Return (X, Y) of the center of cell containing provided text 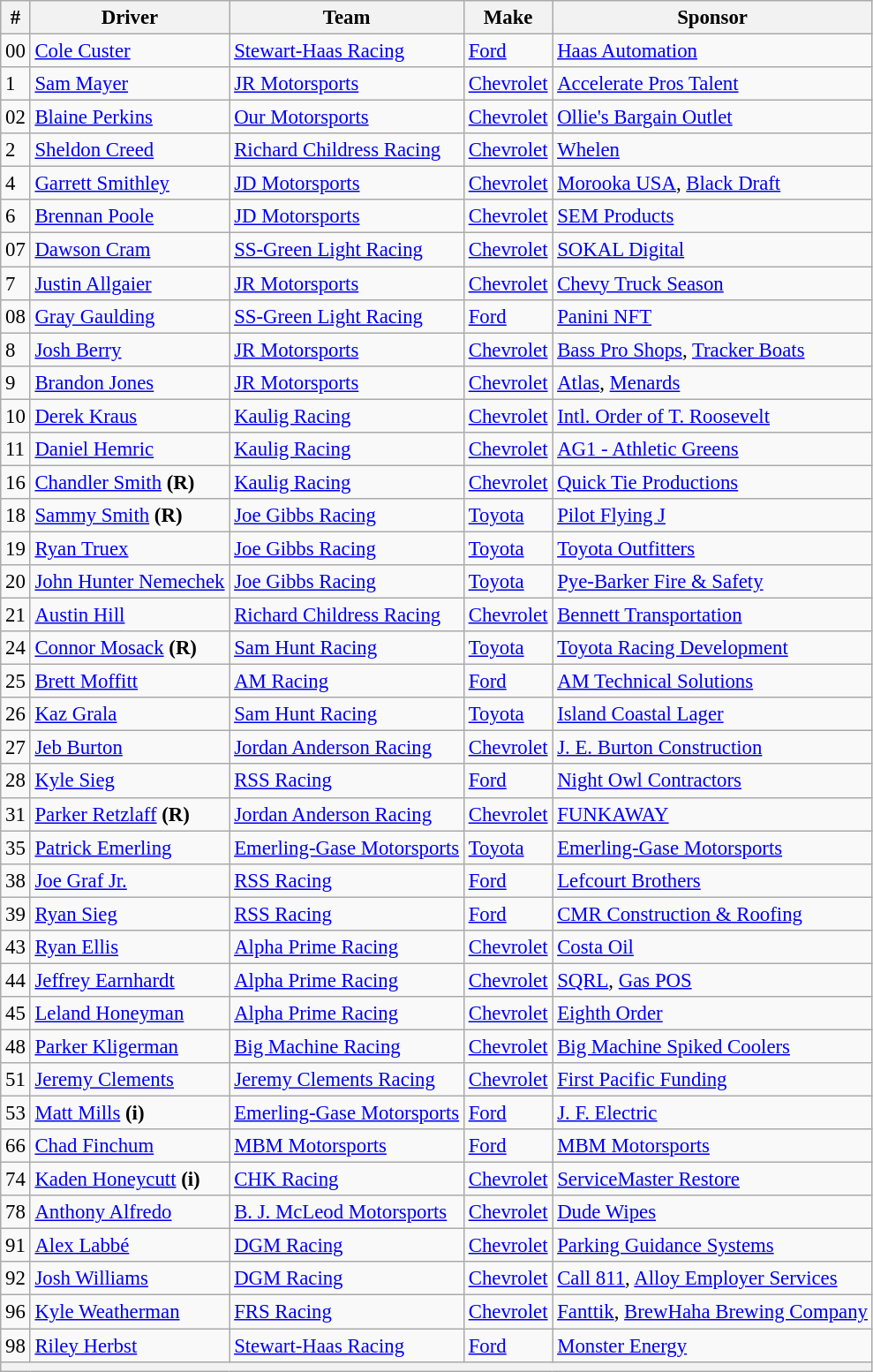
Driver (130, 18)
Fanttik, BrewHaha Brewing Company (712, 1312)
Dude Wipes (712, 1212)
Kaz Grala (130, 714)
Sam Mayer (130, 84)
Accelerate Pros Talent (712, 84)
Riley Herbst (130, 1346)
Kaden Honeycutt (i) (130, 1180)
Panini NFT (712, 316)
Jeb Burton (130, 748)
SOKAL Digital (712, 250)
Brandon Jones (130, 382)
Brennan Poole (130, 216)
Toyota Outfitters (712, 548)
Parker Retzlaff (R) (130, 814)
38 (16, 880)
7 (16, 283)
Ryan Ellis (130, 947)
92 (16, 1279)
Sheldon Creed (130, 150)
Chad Finchum (130, 1146)
Ryan Sieg (130, 914)
Ryan Truex (130, 548)
Matt Mills (i) (130, 1113)
9 (16, 382)
Call 811, Alloy Employer Services (712, 1279)
Gray Gaulding (130, 316)
08 (16, 316)
11 (16, 449)
Big Machine Spiked Coolers (712, 1046)
Parking Guidance Systems (712, 1246)
25 (16, 682)
Kyle Sieg (130, 781)
78 (16, 1212)
16 (16, 482)
Team (347, 18)
SQRL, Gas POS (712, 980)
# (16, 18)
Daniel Hemric (130, 449)
John Hunter Nemechek (130, 582)
Our Motorsports (347, 117)
Haas Automation (712, 51)
Pye-Barker Fire & Safety (712, 582)
2 (16, 150)
24 (16, 648)
Leland Honeyman (130, 1014)
Austin Hill (130, 615)
28 (16, 781)
26 (16, 714)
44 (16, 980)
27 (16, 748)
Anthony Alfredo (130, 1212)
Ollie's Bargain Outlet (712, 117)
4 (16, 184)
Derek Kraus (130, 416)
Kyle Weatherman (130, 1312)
CMR Construction & Roofing (712, 914)
51 (16, 1080)
53 (16, 1113)
Pilot Flying J (712, 516)
Josh Berry (130, 350)
48 (16, 1046)
CHK Racing (347, 1180)
ServiceMaster Restore (712, 1180)
Sponsor (712, 18)
Blaine Perkins (130, 117)
J. F. Electric (712, 1113)
Parker Kligerman (130, 1046)
Brett Moffitt (130, 682)
FRS Racing (347, 1312)
Justin Allgaier (130, 283)
45 (16, 1014)
Jeremy Clements Racing (347, 1080)
Chevy Truck Season (712, 283)
43 (16, 947)
FUNKAWAY (712, 814)
Alex Labbé (130, 1246)
Bass Pro Shops, Tracker Boats (712, 350)
Josh Williams (130, 1279)
21 (16, 615)
Eighth Order (712, 1014)
Toyota Racing Development (712, 648)
91 (16, 1246)
20 (16, 582)
02 (16, 117)
35 (16, 848)
66 (16, 1146)
SEM Products (712, 216)
1 (16, 84)
Quick Tie Productions (712, 482)
Jeffrey Earnhardt (130, 980)
00 (16, 51)
Make (508, 18)
Bennett Transportation (712, 615)
Whelen (712, 150)
AM Technical Solutions (712, 682)
96 (16, 1312)
Garrett Smithley (130, 184)
39 (16, 914)
Big Machine Racing (347, 1046)
Sammy Smith (R) (130, 516)
Lefcourt Brothers (712, 880)
Cole Custer (130, 51)
Chandler Smith (R) (130, 482)
Night Owl Contractors (712, 781)
Joe Graf Jr. (130, 880)
Dawson Cram (130, 250)
J. E. Burton Construction (712, 748)
6 (16, 216)
Connor Mosack (R) (130, 648)
19 (16, 548)
10 (16, 416)
AM Racing (347, 682)
Patrick Emerling (130, 848)
18 (16, 516)
31 (16, 814)
AG1 - Athletic Greens (712, 449)
98 (16, 1346)
74 (16, 1180)
Intl. Order of T. Roosevelt (712, 416)
Costa Oil (712, 947)
Jeremy Clements (130, 1080)
Island Coastal Lager (712, 714)
Monster Energy (712, 1346)
B. J. McLeod Motorsports (347, 1212)
Morooka USA, Black Draft (712, 184)
First Pacific Funding (712, 1080)
8 (16, 350)
Atlas, Menards (712, 382)
07 (16, 250)
